Extract the (X, Y) coordinate from the center of the cell holding the provided text.  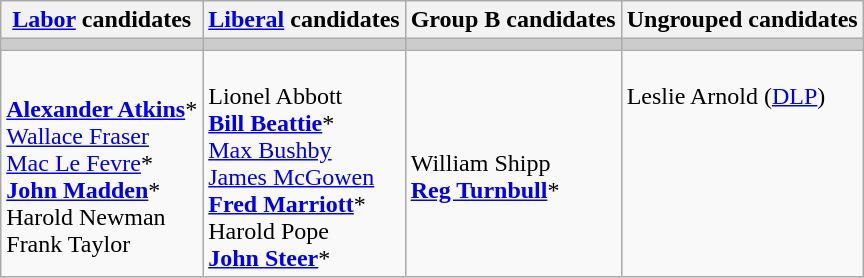
Ungrouped candidates (742, 20)
Labor candidates (102, 20)
William Shipp Reg Turnbull* (513, 164)
Alexander Atkins* Wallace Fraser Mac Le Fevre* John Madden* Harold Newman Frank Taylor (102, 164)
Lionel Abbott Bill Beattie* Max Bushby James McGowen Fred Marriott* Harold Pope John Steer* (304, 164)
Group B candidates (513, 20)
Liberal candidates (304, 20)
Leslie Arnold (DLP) (742, 164)
